Return (X, Y) of the center of cell containing provided text 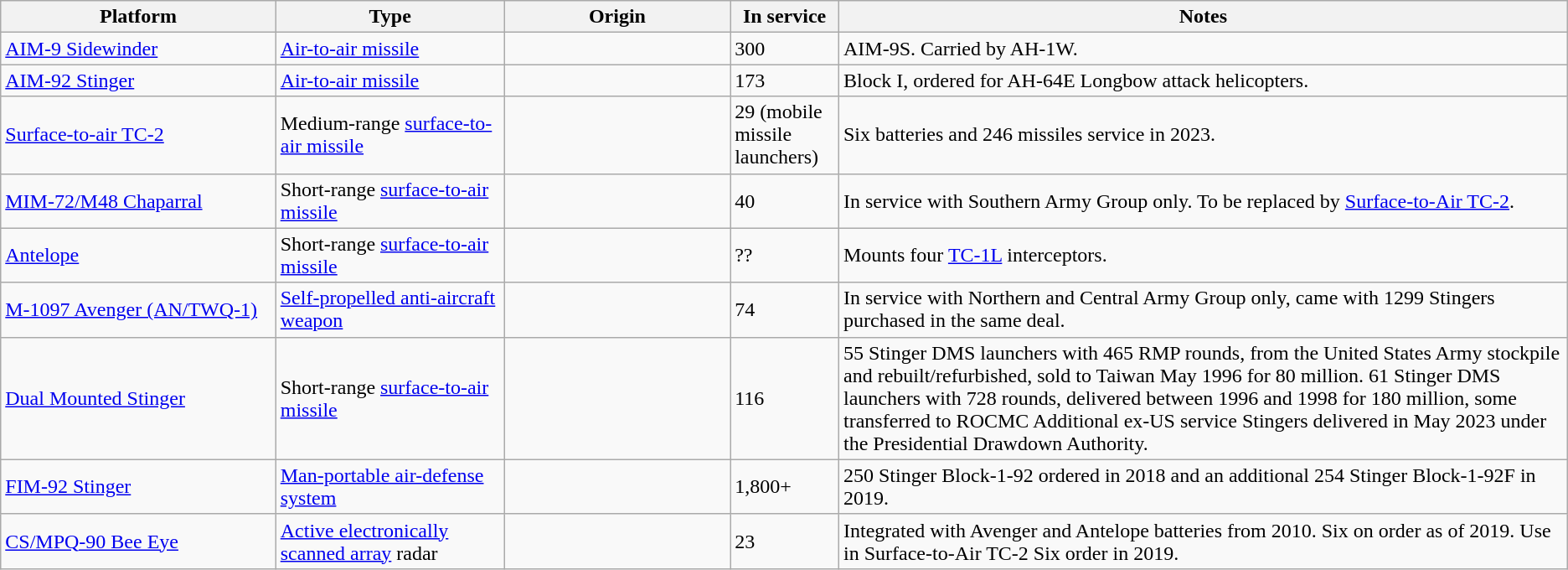
AIM-9S. Carried by AH-1W. (1203, 49)
Six batteries and 246 missiles service in 2023. (1203, 135)
Notes (1203, 17)
40 (785, 201)
74 (785, 310)
Self-propelled anti-aircraft weapon (390, 310)
23 (785, 541)
Type (390, 17)
Dual Mounted Stinger (138, 398)
FIM-92 Stinger (138, 486)
In service with Northern and Central Army Group only, came with 1299 Stingers purchased in the same deal. (1203, 310)
AIM-9 Sidewinder (138, 49)
Integrated with Avenger and Antelope batteries from 2010. Six on order as of 2019. Use in Surface-to-Air TC-2 Six order in 2019. (1203, 541)
AIM-92 Stinger (138, 80)
Origin (616, 17)
1,800+ (785, 486)
CS/MPQ-90 Bee Eye (138, 541)
MIM-72/M48 Chaparral (138, 201)
173 (785, 80)
In service (785, 17)
In service with Southern Army Group only. To be replaced by Surface-to-Air TC-2. (1203, 201)
250 Stinger Block-1-92 ordered in 2018 and an additional 254 Stinger Block-1-92F in 2019. (1203, 486)
Block I, ordered for AH-64E Longbow attack helicopters. (1203, 80)
M-1097 Avenger (AN/TWQ-1) (138, 310)
116 (785, 398)
Medium-range surface-to-air missile (390, 135)
300 (785, 49)
Active electronically scanned array radar (390, 541)
Surface-to-air TC-2 (138, 135)
Mounts four TC-1L interceptors. (1203, 255)
Man-portable air-defense system (390, 486)
Antelope (138, 255)
29 (mobile missile launchers) (785, 135)
Platform (138, 17)
?? (785, 255)
